Return [X, Y] of the center of cell containing provided text 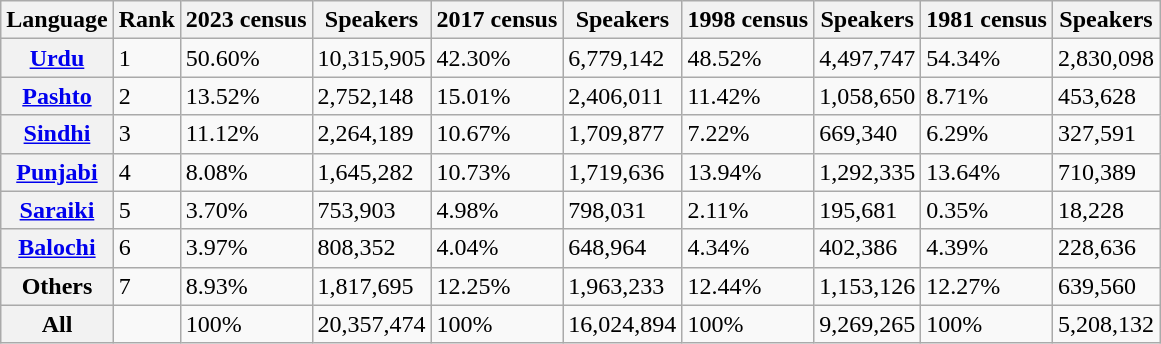
Language [57, 20]
Pashto [57, 96]
2,264,189 [372, 134]
6.29% [987, 134]
4 [146, 172]
4.39% [987, 248]
2017 census [497, 20]
3 [146, 134]
Punjabi [57, 172]
50.60% [246, 58]
7 [146, 286]
1998 census [748, 20]
8.93% [246, 286]
4.04% [497, 248]
8.71% [987, 96]
13.64% [987, 172]
648,964 [622, 248]
12.44% [748, 286]
1,645,282 [372, 172]
10,315,905 [372, 58]
453,628 [1106, 96]
327,591 [1106, 134]
Saraiki [57, 210]
12.25% [497, 286]
2.11% [748, 210]
7.22% [748, 134]
753,903 [372, 210]
10.67% [497, 134]
11.42% [748, 96]
1,817,695 [372, 286]
669,340 [868, 134]
1,963,233 [622, 286]
402,386 [868, 248]
0.35% [987, 210]
2,830,098 [1106, 58]
195,681 [868, 210]
4,497,747 [868, 58]
8.08% [246, 172]
1981 census [987, 20]
13.52% [246, 96]
1,153,126 [868, 286]
2,406,011 [622, 96]
Balochi [57, 248]
6 [146, 248]
13.94% [748, 172]
5 [146, 210]
2023 census [246, 20]
11.12% [246, 134]
639,560 [1106, 286]
228,636 [1106, 248]
Others [57, 286]
10.73% [497, 172]
48.52% [748, 58]
Urdu [57, 58]
1,058,650 [868, 96]
1,292,335 [868, 172]
1 [146, 58]
808,352 [372, 248]
15.01% [497, 96]
5,208,132 [1106, 324]
4.98% [497, 210]
6,779,142 [622, 58]
9,269,265 [868, 324]
3.97% [246, 248]
20,357,474 [372, 324]
3.70% [246, 210]
54.34% [987, 58]
Sindhi [57, 134]
18,228 [1106, 210]
12.27% [987, 286]
4.34% [748, 248]
2,752,148 [372, 96]
Rank [146, 20]
710,389 [1106, 172]
2 [146, 96]
All [57, 324]
1,709,877 [622, 134]
16,024,894 [622, 324]
1,719,636 [622, 172]
798,031 [622, 210]
42.30% [497, 58]
